Capture the cell that displays the provided text and extract its (X, Y) central coordinate. 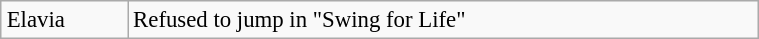
Elavia (64, 20)
Refused to jump in "Swing for Life" (443, 20)
